Scan for the cell matching the given text and deliver its (x, y) coordinate at center. 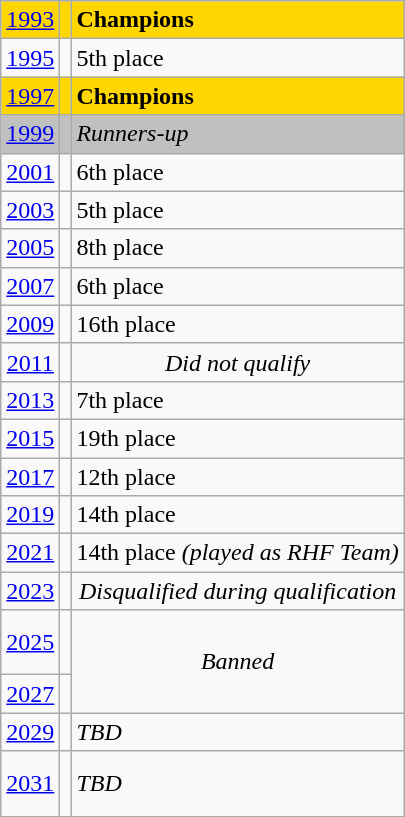
2005 (30, 248)
Disqualified during qualification (238, 591)
2007 (30, 286)
2029 (30, 732)
2001 (30, 172)
2025 (30, 642)
2003 (30, 210)
8th place (238, 248)
7th place (238, 400)
Did not qualify (238, 362)
2023 (30, 591)
2013 (30, 400)
2017 (30, 477)
2011 (30, 362)
Banned (238, 662)
1999 (30, 134)
2015 (30, 438)
2031 (30, 784)
1993 (30, 20)
14th place (238, 515)
14th place (played as RHF Team) (238, 553)
16th place (238, 324)
1995 (30, 58)
2021 (30, 553)
1997 (30, 96)
2027 (30, 694)
2009 (30, 324)
Runners-up (238, 134)
12th place (238, 477)
2019 (30, 515)
19th place (238, 438)
